Pinpoint the cell where the given text exists, returning its (X, Y) midpoint coordinate. 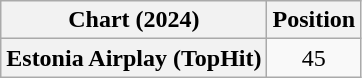
Estonia Airplay (TopHit) (134, 58)
Chart (2024) (134, 20)
45 (314, 58)
Position (314, 20)
